Detect which cell encompasses the target text, then output its [X, Y] center coordinate. 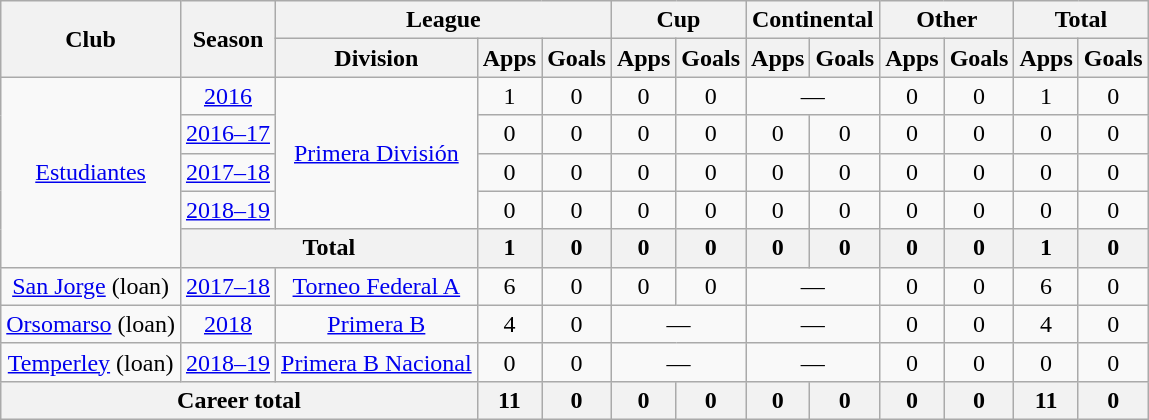
League [444, 20]
Primera División [377, 153]
Other [947, 20]
San Jorge (loan) [91, 286]
Torneo Federal A [377, 286]
Season [228, 39]
2018 [228, 324]
Continental [813, 20]
Division [377, 58]
Temperley (loan) [91, 362]
Primera B Nacional [377, 362]
Cup [678, 20]
Club [91, 39]
2016–17 [228, 134]
Estudiantes [91, 172]
2016 [228, 96]
Orsomarso (loan) [91, 324]
Career total [239, 400]
Primera B [377, 324]
